Determine the [x, y] coordinate at the center of the cell enclosing the given text.  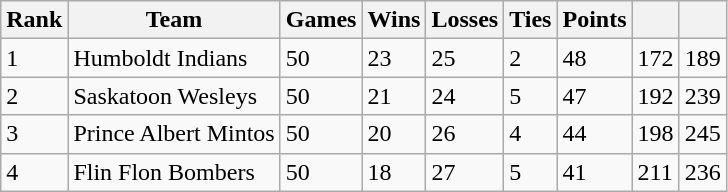
48 [594, 58]
41 [594, 172]
44 [594, 134]
Prince Albert Mintos [174, 134]
245 [702, 134]
172 [656, 58]
Losses [465, 20]
Rank [34, 20]
236 [702, 172]
21 [394, 96]
Points [594, 20]
24 [465, 96]
Flin Flon Bombers [174, 172]
198 [656, 134]
26 [465, 134]
3 [34, 134]
Saskatoon Wesleys [174, 96]
47 [594, 96]
Games [321, 20]
20 [394, 134]
239 [702, 96]
18 [394, 172]
192 [656, 96]
Ties [530, 20]
Team [174, 20]
25 [465, 58]
Wins [394, 20]
Humboldt Indians [174, 58]
23 [394, 58]
27 [465, 172]
1 [34, 58]
211 [656, 172]
189 [702, 58]
